Scan for the cell matching the given text and deliver its [X, Y] coordinate at center. 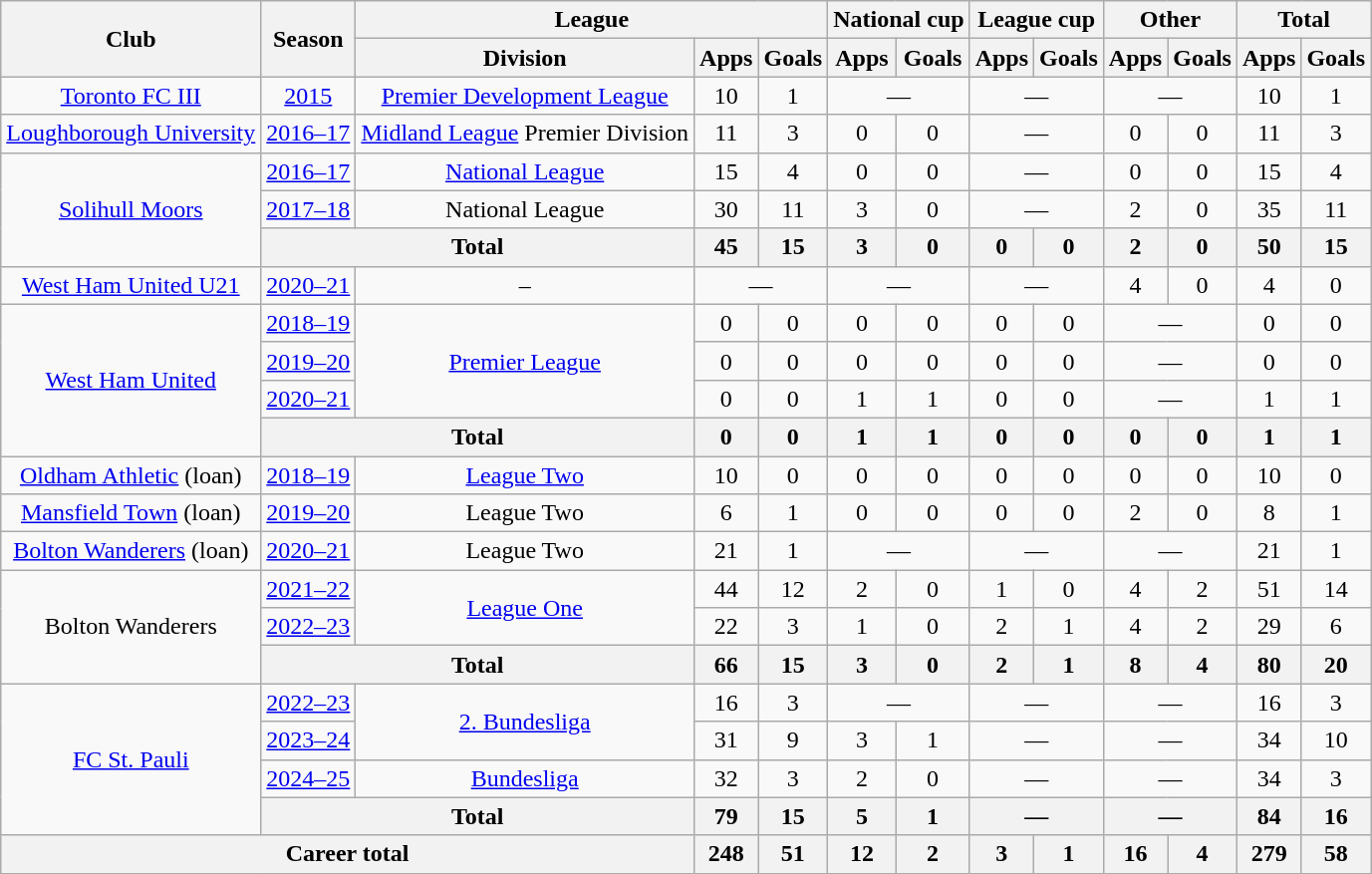
9 [793, 740]
2. Bundesliga [525, 722]
Toronto FC III [132, 96]
2023–24 [309, 740]
Other [1170, 20]
Division [525, 58]
58 [1336, 854]
FC St. Pauli [132, 759]
31 [726, 740]
2024–25 [309, 778]
Premier Development League [525, 96]
44 [726, 589]
West Ham United [132, 380]
279 [1268, 854]
National cup [899, 20]
Bolton Wanderers [132, 627]
5 [862, 816]
14 [1336, 589]
Career total [348, 854]
West Ham United U21 [132, 285]
248 [726, 854]
– [525, 285]
79 [726, 816]
50 [1268, 247]
Solihull Moors [132, 209]
League cup [1036, 20]
32 [726, 778]
2021–22 [309, 589]
Mansfield Town (loan) [132, 513]
30 [726, 209]
80 [1268, 665]
35 [1268, 209]
29 [1268, 627]
League [592, 20]
Oldham Athletic (loan) [132, 475]
2015 [309, 96]
Season [309, 39]
Premier League [525, 361]
Bolton Wanderers (loan) [132, 551]
66 [726, 665]
Loughborough University [132, 134]
45 [726, 247]
Club [132, 39]
Bundesliga [525, 778]
20 [1336, 665]
22 [726, 627]
2017–18 [309, 209]
Midland League Premier Division [525, 134]
League One [525, 608]
84 [1268, 816]
